Detect which cell encompasses the target text, then output its [X, Y] center coordinate. 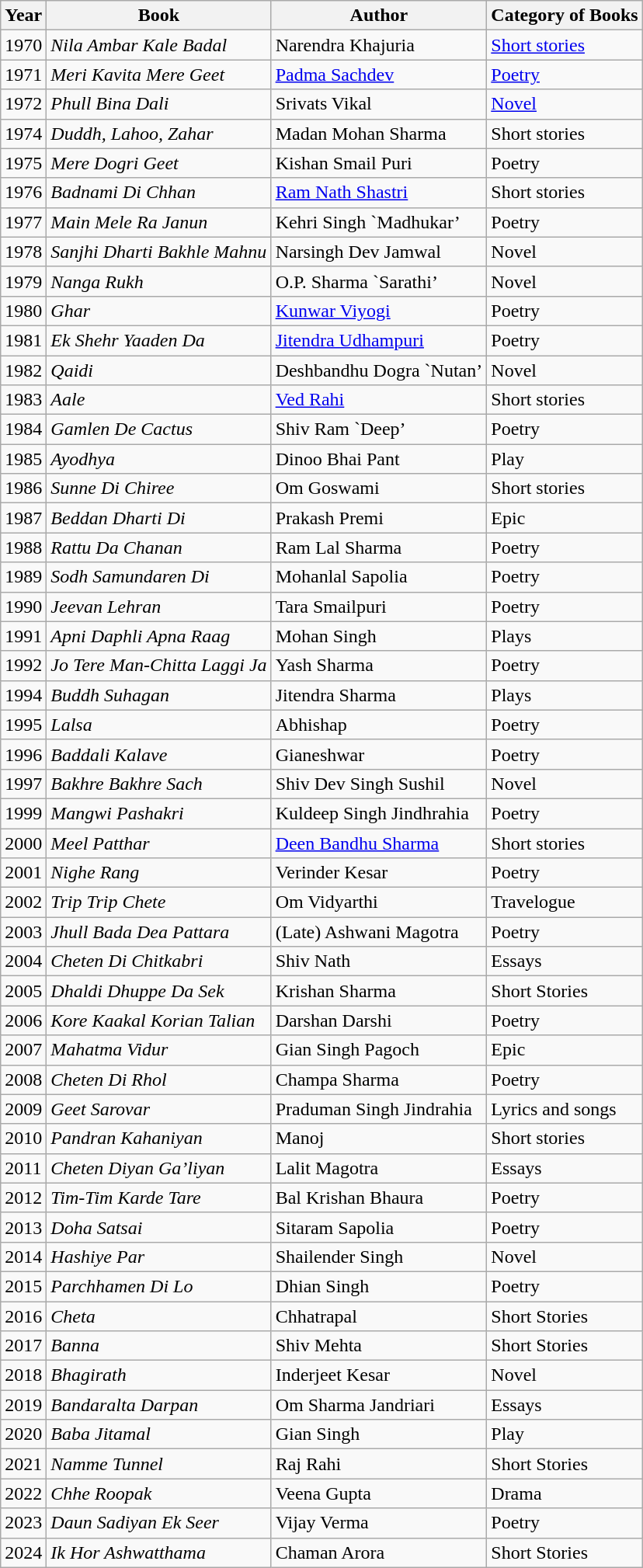
Trip Trip Chete [158, 902]
1996 [23, 754]
Rattu Da Chanan [158, 548]
Namme Tunnel [158, 1464]
1994 [23, 695]
1989 [23, 577]
Lalit Magotra [379, 1168]
2008 [23, 1080]
2002 [23, 902]
Banna [158, 1346]
Pandran Kahaniyan [158, 1139]
2024 [23, 1552]
Jitendra Sharma [379, 695]
Ik Hor Ashwatthama [158, 1552]
Gianeshwar [379, 754]
2001 [23, 873]
1988 [23, 548]
Tim-Tim Karde Tare [158, 1198]
Lalsa [158, 725]
Cheten Di Chitkabri [158, 961]
Om Goswami [379, 488]
Qaidi [158, 370]
Dinoo Bhai Pant [379, 459]
2006 [23, 1020]
Mohanlal Sapolia [379, 577]
Chhatrapal [379, 1316]
Kore Kaakal Korian Talian [158, 1020]
Ghar [158, 311]
Lyrics and songs [565, 1109]
Darshan Darshi [379, 1020]
Chaman Arora [379, 1552]
Jitendra Udhampuri [379, 340]
2016 [23, 1316]
Prakash Premi [379, 518]
Bal Krishan Bhaura [379, 1198]
Mere Dogri Geet [158, 163]
Parchhamen Di Lo [158, 1286]
2007 [23, 1050]
Praduman Singh Jindrahia [379, 1109]
1995 [23, 725]
2000 [23, 843]
1987 [23, 518]
Shailender Singh [379, 1257]
Daun Sadiyan Ek Seer [158, 1523]
Kunwar Viyogi [379, 311]
Apni Daphli Apna Raag [158, 636]
Tara Smailpuri [379, 607]
Kuldeep Singh Jindhrahia [379, 813]
Nighe Rang [158, 873]
Cheten Diyan Ga’liyan [158, 1168]
Travelogue [565, 902]
Narsingh Dev Jamwal [379, 252]
1991 [23, 636]
Raj Rahi [379, 1464]
Shiv Dev Singh Sushil [379, 784]
Chhe Roopak [158, 1493]
1971 [23, 75]
Drama [565, 1493]
1977 [23, 222]
Jo Tere Man-Chitta Laggi Ja [158, 666]
2014 [23, 1257]
Jeevan Lehran [158, 607]
Jhull Bada Dea Pattara [158, 932]
Mohan Singh [379, 636]
Bakhre Bakhre Sach [158, 784]
2022 [23, 1493]
1975 [23, 163]
Kehri Singh `Madhukar’ [379, 222]
(Late) Ashwani Magotra [379, 932]
2005 [23, 991]
Shiv Mehta [379, 1346]
2018 [23, 1375]
Shiv Nath [379, 961]
2011 [23, 1168]
2023 [23, 1523]
Inderjeet Kesar [379, 1375]
Yash Sharma [379, 666]
2013 [23, 1227]
1985 [23, 459]
Padma Sachdev [379, 75]
Baddali Kalave [158, 754]
Dhaldi Dhuppe Da Sek [158, 991]
Vijay Verma [379, 1523]
Beddan Dharti Di [158, 518]
Ved Rahi [379, 400]
1970 [23, 45]
1979 [23, 281]
Aale [158, 400]
1980 [23, 311]
2019 [23, 1405]
1990 [23, 607]
Gian Singh [379, 1434]
1978 [23, 252]
Bhagirath [158, 1375]
Manoj [379, 1139]
1982 [23, 370]
Author [379, 16]
2003 [23, 932]
Book [158, 16]
Phull Bina Dali [158, 104]
1984 [23, 429]
Deshbandhu Dogra `Nutan’ [379, 370]
Ram Lal Sharma [379, 548]
Sanjhi Dharti Bakhle Mahnu [158, 252]
Srivats Vikal [379, 104]
1974 [23, 134]
1997 [23, 784]
2017 [23, 1346]
1992 [23, 666]
Abhishap [379, 725]
2015 [23, 1286]
2020 [23, 1434]
Hashiye Par [158, 1257]
Om Sharma Jandriari [379, 1405]
Krishan Sharma [379, 991]
Champa Sharma [379, 1080]
Veena Gupta [379, 1493]
Baba Jitamal [158, 1434]
1972 [23, 104]
1999 [23, 813]
Gamlen De Cactus [158, 429]
1976 [23, 193]
Cheta [158, 1316]
Gian Singh Pagoch [379, 1050]
2021 [23, 1464]
Doha Satsai [158, 1227]
2012 [23, 1198]
Deen Bandhu Sharma [379, 843]
2009 [23, 1109]
Ram Nath Shastri [379, 193]
1983 [23, 400]
Geet Sarovar [158, 1109]
Madan Mohan Sharma [379, 134]
Badnami Di Chhan [158, 193]
Meel Patthar [158, 843]
Dhian Singh [379, 1286]
Year [23, 16]
Verinder Kesar [379, 873]
O.P. Sharma `Sarathi’ [379, 281]
Nila Ambar Kale Badal [158, 45]
Meri Kavita Mere Geet [158, 75]
Category of Books [565, 16]
Duddh, Lahoo, Zahar [158, 134]
Ek Shehr Yaaden Da [158, 340]
Kishan Smail Puri [379, 163]
1981 [23, 340]
Om Vidyarthi [379, 902]
Ayodhya [158, 459]
Main Mele Ra Janun [158, 222]
Sodh Samundaren Di [158, 577]
Sitaram Sapolia [379, 1227]
Nanga Rukh [158, 281]
Mangwi Pashakri [158, 813]
Mahatma Vidur [158, 1050]
Buddh Suhagan [158, 695]
2010 [23, 1139]
Cheten Di Rhol [158, 1080]
2004 [23, 961]
Shiv Ram `Deep’ [379, 429]
1986 [23, 488]
Narendra Khajuria [379, 45]
Sunne Di Chiree [158, 488]
Bandaralta Darpan [158, 1405]
